Find where the given text appears and provide that cell's center as (X, Y) coordinate. 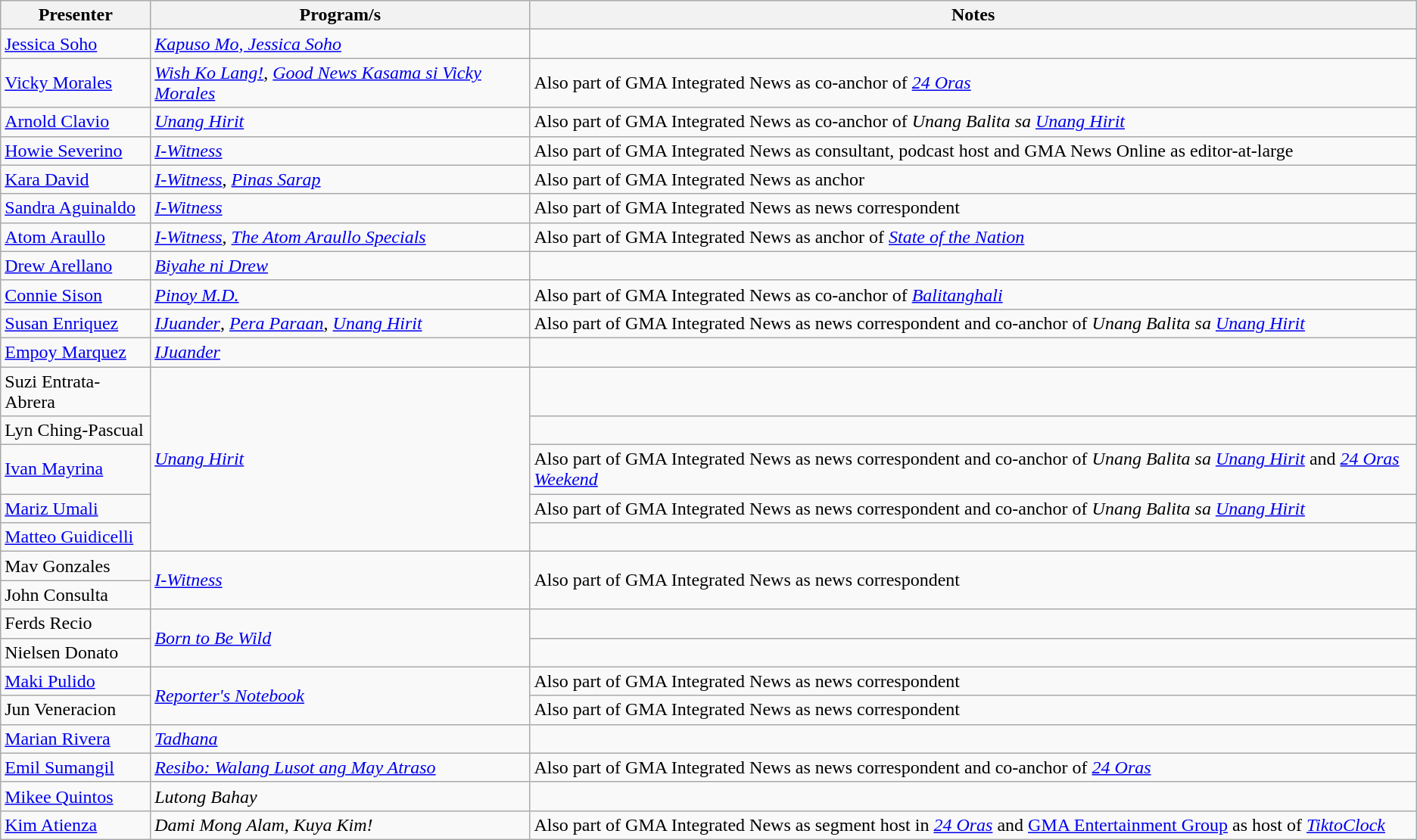
Arnold Clavio (76, 122)
Mikee Quintos (76, 796)
Also part of GMA Integrated News as anchor of State of the Nation (973, 237)
Also part of GMA Integrated News as co-anchor of Balitanghali (973, 294)
Also part of GMA Integrated News as consultant, podcast host and GMA News Online as editor-at-large (973, 151)
Pinoy M.D. (341, 294)
Atom Araullo (76, 237)
Lutong Bahay (341, 796)
Matteo Guidicelli (76, 537)
Reporter's Notebook (341, 695)
Mav Gonzales (76, 566)
Nielsen Donato (76, 652)
Kim Atienza (76, 825)
Also part of GMA Integrated News as news correspondent and co-anchor of 24 Oras (973, 767)
Tadhana (341, 739)
I-Witness, Pinas Sarap (341, 179)
Ivan Mayrina (76, 469)
Vicky Morales (76, 83)
Also part of GMA Integrated News as news correspondent and co-anchor of Unang Balita sa Unang Hirit and 24 Oras Weekend (973, 469)
Mariz Umali (76, 509)
IJuander (341, 352)
Maki Pulido (76, 681)
Susan Enriquez (76, 323)
Wish Ko Lang!, Good News Kasama si Vicky Morales (341, 83)
Presenter (76, 15)
Empoy Marquez (76, 352)
Jessica Soho (76, 44)
Dami Mong Alam, Kuya Kim! (341, 825)
Marian Rivera (76, 739)
Also part of GMA Integrated News as anchor (973, 179)
Lyn Ching-Pascual (76, 431)
Resibo: Walang Lusot ang May Atraso (341, 767)
Ferds Recio (76, 624)
Also part of GMA Integrated News as segment host in 24 Oras and GMA Entertainment Group as host of TiktoClock (973, 825)
Also part of GMA Integrated News as co-anchor of 24 Oras (973, 83)
Kapuso Mo, Jessica Soho (341, 44)
Program/s (341, 15)
IJuander, Pera Paraan, Unang Hirit (341, 323)
Suzi Entrata-Abrera (76, 390)
Drew Arellano (76, 266)
Biyahe ni Drew (341, 266)
Also part of GMA Integrated News as co-anchor of Unang Balita sa Unang Hirit (973, 122)
Jun Veneracion (76, 710)
Born to Be Wild (341, 638)
Sandra Aguinaldo (76, 208)
Kara David (76, 179)
I-Witness, The Atom Araullo Specials (341, 237)
Howie Severino (76, 151)
Connie Sison (76, 294)
Notes (973, 15)
John Consulta (76, 595)
Emil Sumangil (76, 767)
